Return the (X, Y) coordinate for the center point of the cell that contains the specified text.  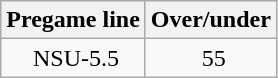
Pregame line (74, 20)
Over/under (210, 20)
55 (210, 58)
NSU-5.5 (74, 58)
